Determine the (X, Y) coordinate at the center of the cell enclosing the given text.  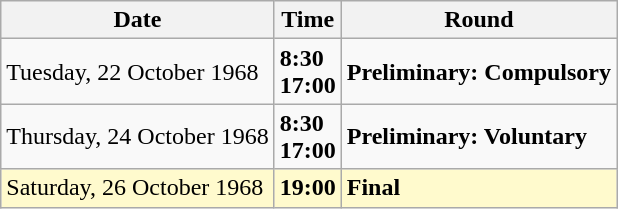
19:00 (308, 188)
Saturday, 26 October 1968 (138, 188)
Preliminary: Voluntary (478, 136)
Date (138, 20)
Preliminary: Compulsory (478, 72)
Round (478, 20)
Thursday, 24 October 1968 (138, 136)
Time (308, 20)
Tuesday, 22 October 1968 (138, 72)
Final (478, 188)
